For the text-containing cell, return its midpoint in [x, y] coordinate format. 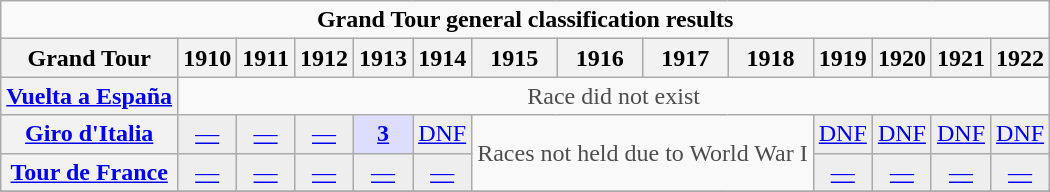
Race did not exist [614, 96]
1919 [842, 58]
1910 [208, 58]
1916 [600, 58]
1920 [902, 58]
Grand Tour general classification results [526, 20]
Giro d'Italia [90, 134]
Grand Tour [90, 58]
Races not held due to World War I [643, 153]
1918 [770, 58]
1921 [960, 58]
1913 [384, 58]
1922 [1020, 58]
1915 [514, 58]
1914 [442, 58]
Vuelta a España [90, 96]
Tour de France [90, 172]
1911 [266, 58]
1917 [684, 58]
3 [384, 134]
1912 [324, 58]
